Return the (X, Y) coordinate for the center point of the cell that contains the specified text.  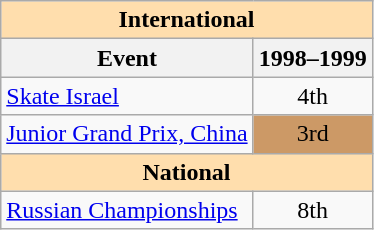
Event (127, 58)
8th (312, 210)
4th (312, 96)
Junior Grand Prix, China (127, 134)
1998–1999 (312, 58)
Russian Championships (127, 210)
International (186, 20)
Skate Israel (127, 96)
National (186, 172)
3rd (312, 134)
